From the cell containing the given text, extract its center point as [X, Y] coordinate. 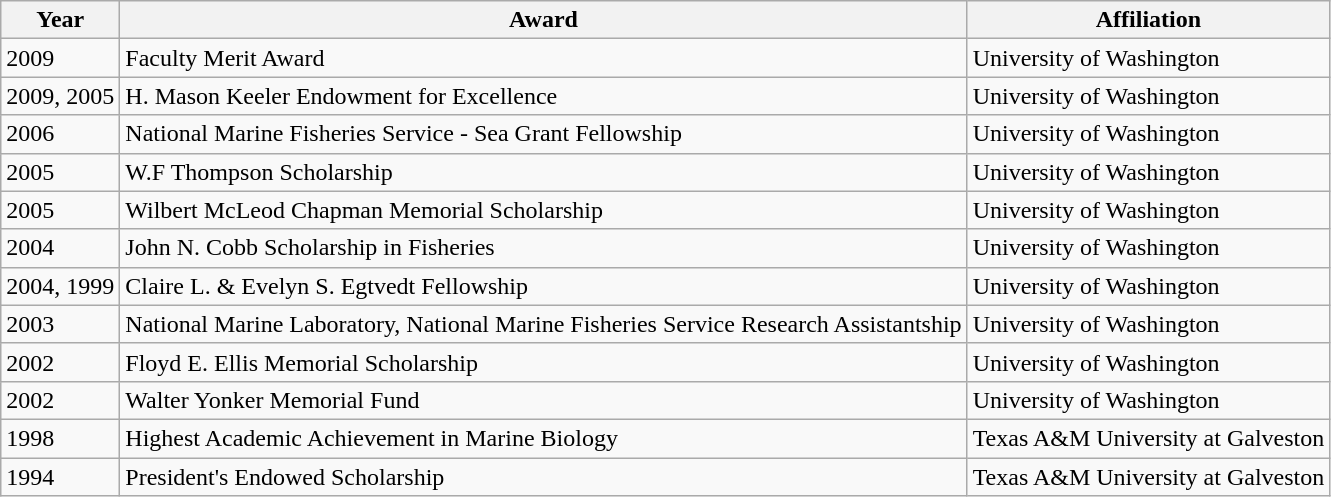
2009 [60, 58]
2006 [60, 134]
Year [60, 20]
1998 [60, 438]
Award [544, 20]
Claire L. & Evelyn S. Egtvedt Fellowship [544, 286]
2003 [60, 324]
Affiliation [1148, 20]
Floyd E. Ellis Memorial Scholarship [544, 362]
Wilbert McLeod Chapman Memorial Scholarship [544, 210]
National Marine Laboratory, National Marine Fisheries Service Research Assistantship [544, 324]
2009, 2005 [60, 96]
Faculty Merit Award [544, 58]
2004 [60, 248]
2004, 1999 [60, 286]
W.F Thompson Scholarship [544, 172]
1994 [60, 477]
H. Mason Keeler Endowment for Excellence [544, 96]
John N. Cobb Scholarship in Fisheries [544, 248]
Highest Academic Achievement in Marine Biology [544, 438]
Walter Yonker Memorial Fund [544, 400]
National Marine Fisheries Service - Sea Grant Fellowship [544, 134]
President's Endowed Scholarship [544, 477]
